Capture the cell that displays the provided text and extract its (x, y) central coordinate. 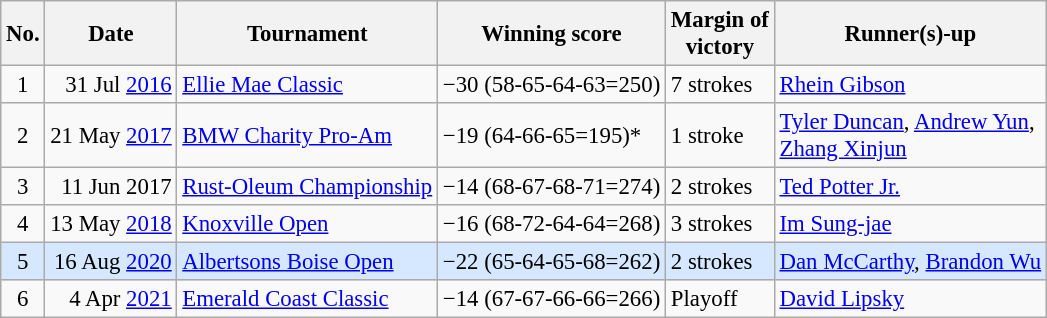
1 stroke (720, 136)
−16 (68-72-64-64=268) (552, 224)
Knoxville Open (308, 224)
Tournament (308, 34)
4 (23, 224)
Im Sung-jae (910, 224)
Rhein Gibson (910, 85)
1 (23, 85)
31 Jul 2016 (111, 85)
2 (23, 136)
Rust-Oleum Championship (308, 187)
21 May 2017 (111, 136)
Margin ofvictory (720, 34)
3 strokes (720, 224)
Dan McCarthy, Brandon Wu (910, 262)
13 May 2018 (111, 224)
3 (23, 187)
Ted Potter Jr. (910, 187)
11 Jun 2017 (111, 187)
Playoff (720, 299)
Date (111, 34)
Tyler Duncan, Andrew Yun, Zhang Xinjun (910, 136)
BMW Charity Pro-Am (308, 136)
Albertsons Boise Open (308, 262)
5 (23, 262)
4 Apr 2021 (111, 299)
6 (23, 299)
Ellie Mae Classic (308, 85)
−14 (68-67-68-71=274) (552, 187)
16 Aug 2020 (111, 262)
David Lipsky (910, 299)
Runner(s)-up (910, 34)
7 strokes (720, 85)
−30 (58-65-64-63=250) (552, 85)
−14 (67-67-66-66=266) (552, 299)
−22 (65-64-65-68=262) (552, 262)
No. (23, 34)
Winning score (552, 34)
−19 (64-66-65=195)* (552, 136)
Emerald Coast Classic (308, 299)
